Determine the (X, Y) coordinate at the center of the cell enclosing the given text.  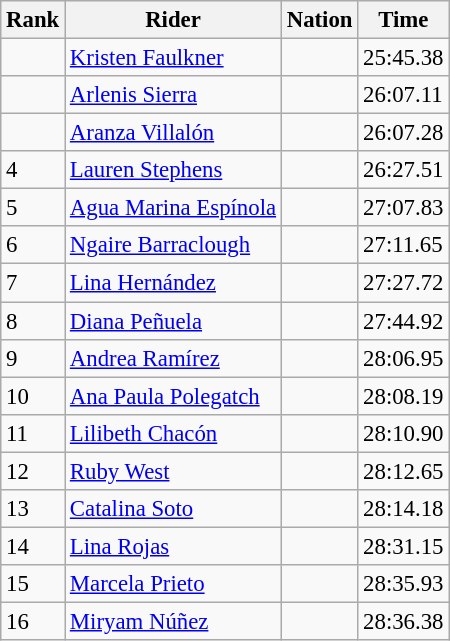
28:35.93 (404, 584)
4 (33, 170)
Catalina Soto (174, 509)
28:10.90 (404, 433)
15 (33, 584)
28:12.65 (404, 471)
28:36.38 (404, 621)
Aranza Villalón (174, 133)
6 (33, 245)
16 (33, 621)
Ngaire Barraclough (174, 245)
Lina Hernández (174, 283)
26:07.11 (404, 95)
26:27.51 (404, 170)
Ana Paula Polegatch (174, 396)
28:06.95 (404, 358)
Lilibeth Chacón (174, 433)
Lina Rojas (174, 546)
25:45.38 (404, 58)
Nation (319, 20)
Arlenis Sierra (174, 95)
9 (33, 358)
11 (33, 433)
26:07.28 (404, 133)
Lauren Stephens (174, 170)
Kristen Faulkner (174, 58)
14 (33, 546)
Rider (174, 20)
8 (33, 321)
10 (33, 396)
5 (33, 208)
12 (33, 471)
27:11.65 (404, 245)
Miryam Núñez (174, 621)
Rank (33, 20)
Ruby West (174, 471)
Diana Peñuela (174, 321)
13 (33, 509)
7 (33, 283)
27:44.92 (404, 321)
28:14.18 (404, 509)
Marcela Prieto (174, 584)
27:27.72 (404, 283)
Time (404, 20)
Andrea Ramírez (174, 358)
Agua Marina Espínola (174, 208)
27:07.83 (404, 208)
28:31.15 (404, 546)
28:08.19 (404, 396)
